Extract the (x, y) coordinate from the center of the cell holding the provided text.  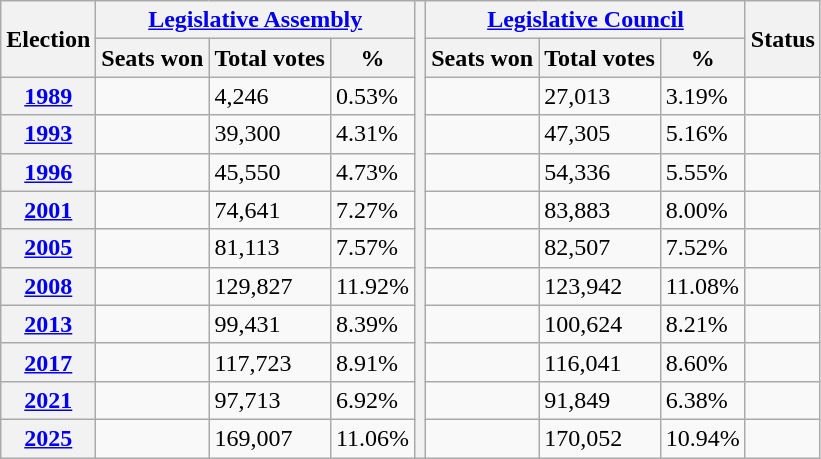
11.06% (372, 438)
0.53% (372, 96)
Legislative Assembly (256, 20)
27,013 (600, 96)
123,942 (600, 286)
6.38% (702, 400)
1996 (48, 172)
2008 (48, 286)
170,052 (600, 438)
1989 (48, 96)
7.57% (372, 248)
Legislative Council (586, 20)
4.31% (372, 134)
74,641 (270, 210)
82,507 (600, 248)
45,550 (270, 172)
2005 (48, 248)
117,723 (270, 362)
2025 (48, 438)
1993 (48, 134)
6.92% (372, 400)
47,305 (600, 134)
100,624 (600, 324)
7.52% (702, 248)
129,827 (270, 286)
11.92% (372, 286)
Status (782, 39)
5.16% (702, 134)
8.39% (372, 324)
5.55% (702, 172)
4,246 (270, 96)
3.19% (702, 96)
Election (48, 39)
8.21% (702, 324)
97,713 (270, 400)
91,849 (600, 400)
7.27% (372, 210)
8.60% (702, 362)
83,883 (600, 210)
169,007 (270, 438)
2021 (48, 400)
2001 (48, 210)
8.91% (372, 362)
54,336 (600, 172)
11.08% (702, 286)
99,431 (270, 324)
10.94% (702, 438)
8.00% (702, 210)
2013 (48, 324)
4.73% (372, 172)
116,041 (600, 362)
39,300 (270, 134)
81,113 (270, 248)
2017 (48, 362)
